Provide the [x, y] coordinate of the cell's center where the given text is located.  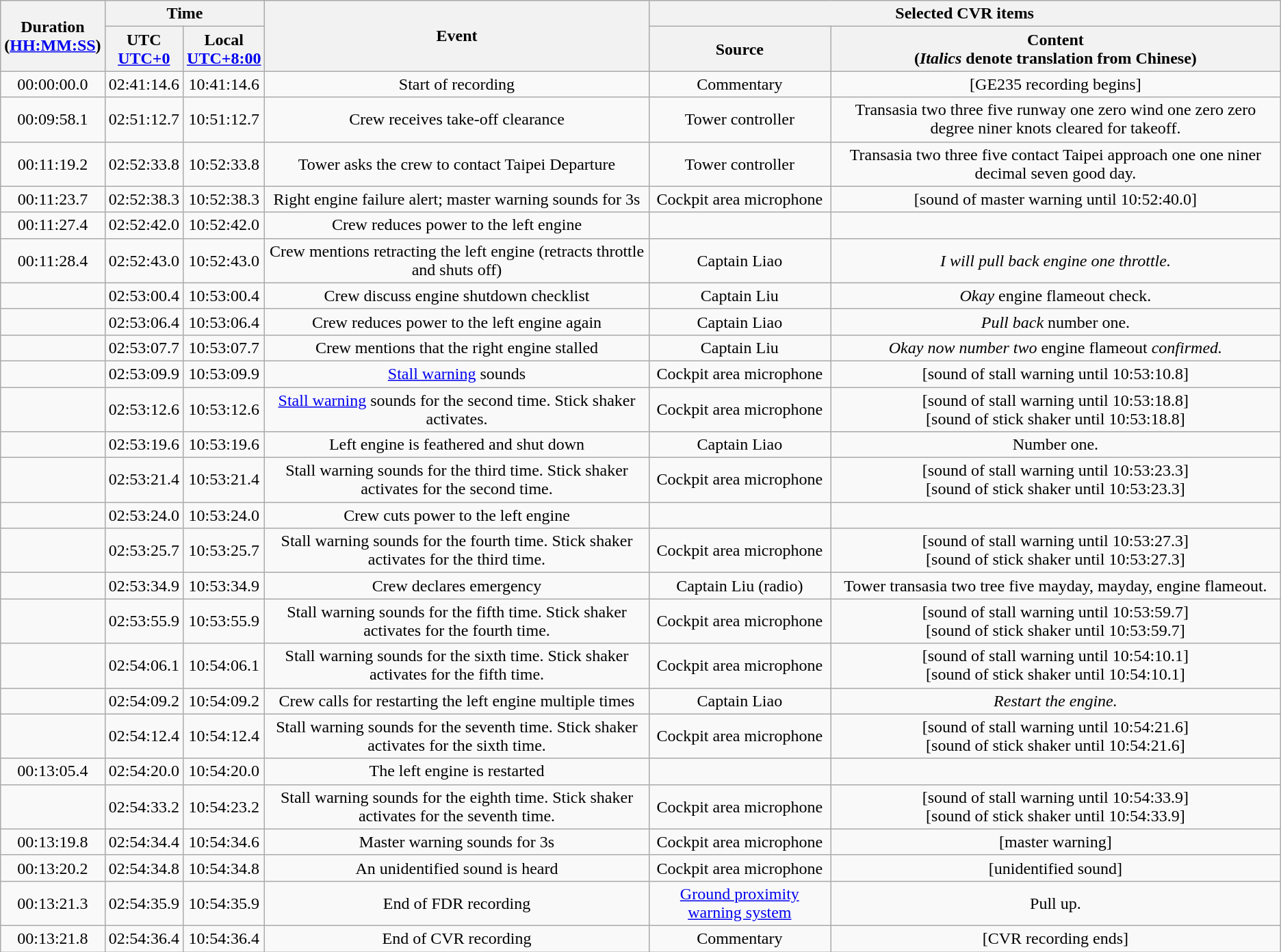
[sound of stall warning until 10:53:59.7][sound of stick shaker until 10:53:59.7] [1056, 621]
10:53:24.0 [224, 515]
02:51:12.7 [144, 119]
02:54:20.0 [144, 771]
10:53:09.9 [224, 374]
10:52:38.3 [224, 199]
End of CVR recording [457, 938]
Okay now number two engine flameout confirmed. [1056, 348]
00:13:05.4 [53, 771]
02:54:35.9 [144, 903]
02:54:36.4 [144, 938]
10:41:14.6 [224, 84]
Crew receives take-off clearance [457, 119]
10:52:43.0 [224, 260]
02:53:55.9 [144, 621]
[sound of stall warning until 10:53:18.8][sound of stick shaker until 10:53:18.8] [1056, 409]
Crew calls for restarting the left engine multiple times [457, 701]
02:52:42.0 [144, 225]
10:54:20.0 [224, 771]
Stall warning sounds for the third time. Stick shaker activates for the second time. [457, 480]
Tower transasia two tree five mayday, mayday, engine flameout. [1056, 586]
Okay engine flameout check. [1056, 296]
02:53:19.6 [144, 445]
02:54:34.8 [144, 868]
Tower asks the crew to contact Taipei Departure [457, 164]
10:52:42.0 [224, 225]
00:00:00.0 [53, 84]
10:53:21.4 [224, 480]
02:53:24.0 [144, 515]
10:54:34.6 [224, 842]
End of FDR recording [457, 903]
Crew reduces power to the left engine [457, 225]
Crew discuss engine shutdown checklist [457, 296]
10:53:19.6 [224, 445]
00:11:19.2 [53, 164]
LocalUTC+8:00 [224, 49]
02:52:43.0 [144, 260]
[master warning] [1056, 842]
10:54:06.1 [224, 665]
Transasia two three five runway one zero wind one zero zero degree niner knots cleared for takeoff. [1056, 119]
UTCUTC+0 [144, 49]
00:13:20.2 [53, 868]
[sound of stall warning until 10:53:10.8] [1056, 374]
Stall warning sounds for the fourth time. Stick shaker activates for the third time. [457, 550]
00:11:23.7 [53, 199]
[GE235 recording begins] [1056, 84]
Stall warning sounds for the sixth time. Stick shaker activates for the fifth time. [457, 665]
[sound of stall warning until 10:53:23.3][sound of stick shaker until 10:53:23.3] [1056, 480]
Crew reduces power to the left engine again [457, 322]
[unidentified sound] [1056, 868]
10:54:35.9 [224, 903]
10:54:09.2 [224, 701]
00:13:21.3 [53, 903]
[CVR recording ends] [1056, 938]
Crew declares emergency [457, 586]
Ground proximity warning system [740, 903]
Pull back number one. [1056, 322]
10:54:34.8 [224, 868]
00:11:28.4 [53, 260]
Stall warning sounds for the second time. Stick shaker activates. [457, 409]
Stall warning sounds for the fifth time. Stick shaker activates for the fourth time. [457, 621]
02:54:33.2 [144, 806]
Start of recording [457, 84]
Captain Liu (radio) [740, 586]
Selected CVR items [965, 14]
[sound of stall warning until 10:53:27.3][sound of stick shaker until 10:53:27.3] [1056, 550]
10:54:23.2 [224, 806]
Right engine failure alert; master warning sounds for 3s [457, 199]
Stall warning sounds for the seventh time. Stick shaker activates for the sixth time. [457, 736]
Pull up. [1056, 903]
10:53:25.7 [224, 550]
Time [185, 14]
02:54:12.4 [144, 736]
00:09:58.1 [53, 119]
02:41:14.6 [144, 84]
10:54:12.4 [224, 736]
Stall warning sounds [457, 374]
The left engine is restarted [457, 771]
10:51:12.7 [224, 119]
02:52:33.8 [144, 164]
[sound of master warning until 10:52:40.0] [1056, 199]
02:53:34.9 [144, 586]
00:13:19.8 [53, 842]
Transasia two three five contact Taipei approach one one niner decimal seven good day. [1056, 164]
10:53:34.9 [224, 586]
00:13:21.8 [53, 938]
02:53:00.4 [144, 296]
02:53:07.7 [144, 348]
An unidentified sound is heard [457, 868]
Duration(HH:MM:SS) [53, 36]
10:53:00.4 [224, 296]
Source [740, 49]
Crew cuts power to the left engine [457, 515]
Stall warning sounds for the eighth time. Stick shaker activates for the seventh time. [457, 806]
02:53:12.6 [144, 409]
Master warning sounds for 3s [457, 842]
02:53:06.4 [144, 322]
Crew mentions that the right engine stalled [457, 348]
02:54:34.4 [144, 842]
10:52:33.8 [224, 164]
Content(Italics denote translation from Chinese) [1056, 49]
00:11:27.4 [53, 225]
02:53:09.9 [144, 374]
10:53:07.7 [224, 348]
[sound of stall warning until 10:54:33.9][sound of stick shaker until 10:54:33.9] [1056, 806]
10:53:55.9 [224, 621]
02:54:09.2 [144, 701]
I will pull back engine one throttle. [1056, 260]
[sound of stall warning until 10:54:10.1][sound of stick shaker until 10:54:10.1] [1056, 665]
Crew mentions retracting the left engine (retracts throttle and shuts off) [457, 260]
Event [457, 36]
02:53:25.7 [144, 550]
10:53:06.4 [224, 322]
02:53:21.4 [144, 480]
Left engine is feathered and shut down [457, 445]
Restart the engine. [1056, 701]
02:54:06.1 [144, 665]
[sound of stall warning until 10:54:21.6][sound of stick shaker until 10:54:21.6] [1056, 736]
10:54:36.4 [224, 938]
02:52:38.3 [144, 199]
Number one. [1056, 445]
10:53:12.6 [224, 409]
